Return the (X, Y) coordinate for the center point of the cell that contains the specified text.  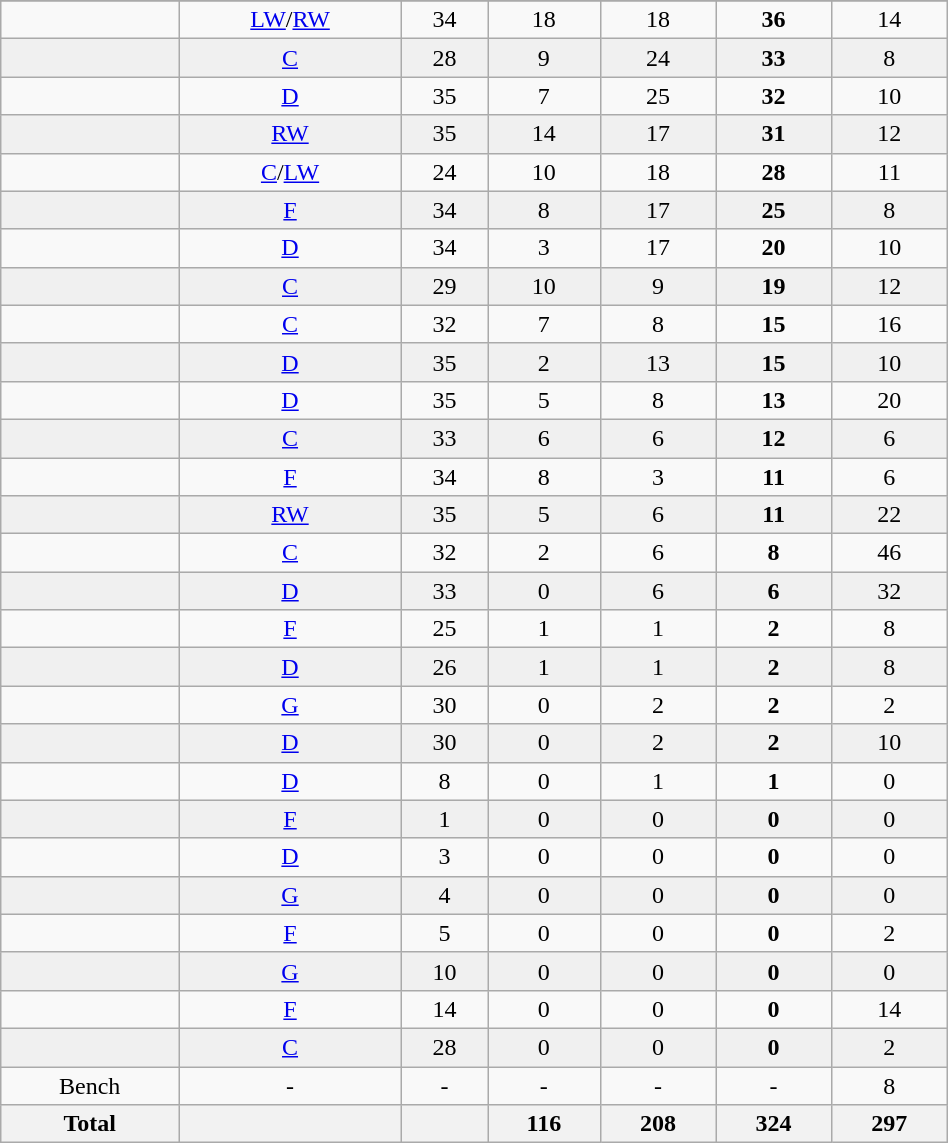
C/LW (290, 172)
26 (444, 667)
31 (774, 134)
46 (889, 553)
Total (90, 1124)
297 (889, 1124)
16 (889, 324)
116 (544, 1124)
208 (658, 1124)
36 (774, 20)
Bench (90, 1085)
19 (774, 286)
29 (444, 286)
LW/RW (290, 20)
324 (774, 1124)
4 (444, 895)
22 (889, 515)
